Capture the cell that displays the provided text and extract its [x, y] central coordinate. 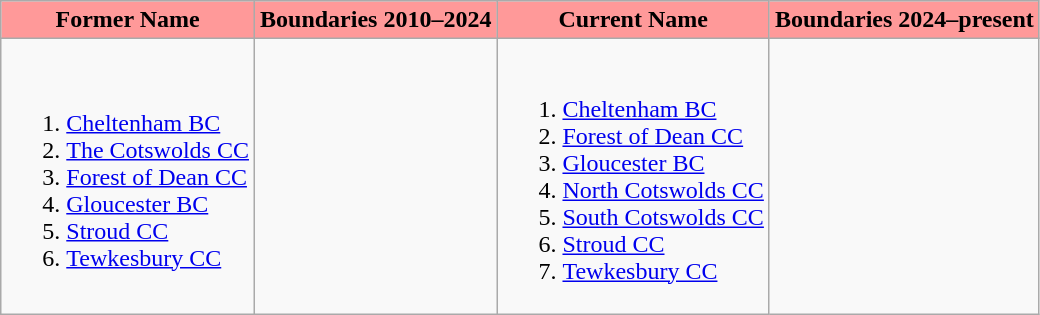
Boundaries 2024–present [904, 20]
Cheltenham BCForest of Dean CCGloucester BCNorth Cotswolds CCSouth Cotswolds CCStroud CCTewkesbury CC [633, 176]
Former Name [128, 20]
Boundaries 2010–2024 [376, 20]
Cheltenham BCThe Cotswolds CCForest of Dean CCGloucester BCStroud CCTewkesbury CC [128, 176]
Current Name [633, 20]
